Return (x, y) of the center of cell containing provided text 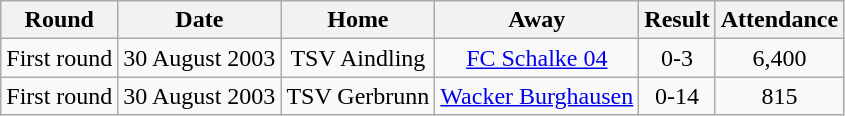
Home (358, 20)
Round (60, 20)
0-14 (677, 96)
FC Schalke 04 (537, 58)
Wacker Burghausen (537, 96)
Result (677, 20)
0-3 (677, 58)
6,400 (779, 58)
Attendance (779, 20)
Away (537, 20)
Date (200, 20)
TSV Aindling (358, 58)
815 (779, 96)
TSV Gerbrunn (358, 96)
